Locate the cell with the specified text and output its [x, y] center coordinate. 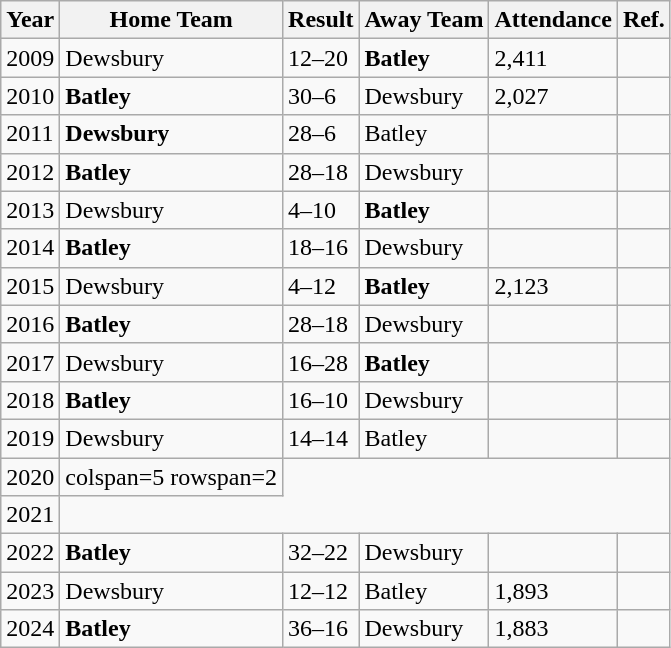
12–12 [321, 591]
2021 [30, 515]
Home Team [172, 20]
2024 [30, 629]
2018 [30, 400]
2015 [30, 286]
2014 [30, 248]
2010 [30, 96]
2009 [30, 58]
16–10 [321, 400]
14–14 [321, 438]
Result [321, 20]
2022 [30, 553]
18–16 [321, 248]
2017 [30, 362]
2,411 [553, 58]
32–22 [321, 553]
28–6 [321, 134]
1,883 [553, 629]
2019 [30, 438]
Ref. [644, 20]
12–20 [321, 58]
36–16 [321, 629]
2020 [30, 477]
2,123 [553, 286]
2012 [30, 172]
30–6 [321, 96]
4–12 [321, 286]
16–28 [321, 362]
2,027 [553, 96]
1,893 [553, 591]
Year [30, 20]
2013 [30, 210]
Away Team [424, 20]
4–10 [321, 210]
colspan=5 rowspan=2 [172, 477]
2011 [30, 134]
2016 [30, 324]
Attendance [553, 20]
2023 [30, 591]
